Find where the given text appears and provide that cell's center as (x, y) coordinate. 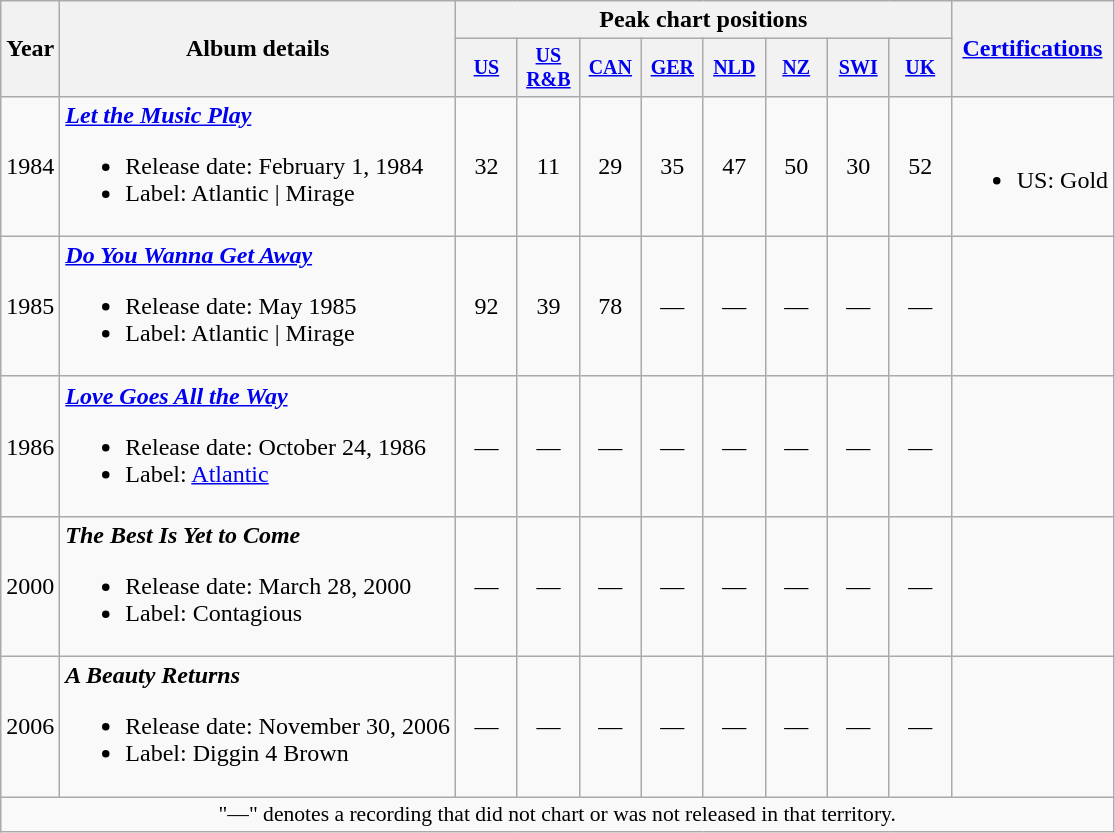
1986 (30, 446)
78 (610, 306)
1985 (30, 306)
2006 (30, 727)
Certifications (1032, 49)
A Beauty ReturnsRelease date: November 30, 2006Label: Diggin 4 Brown (258, 727)
Love Goes All the WayRelease date: October 24, 1986Label: Atlantic (258, 446)
30 (858, 166)
US (486, 68)
Album details (258, 49)
39 (548, 306)
NLD (734, 68)
Let the Music PlayRelease date: February 1, 1984Label: Atlantic | Mirage (258, 166)
GER (672, 68)
92 (486, 306)
32 (486, 166)
29 (610, 166)
47 (734, 166)
35 (672, 166)
1984 (30, 166)
SWI (858, 68)
The Best Is Yet to ComeRelease date: March 28, 2000Label: Contagious (258, 586)
52 (920, 166)
NZ (796, 68)
US: Gold (1032, 166)
Do You Wanna Get AwayRelease date: May 1985Label: Atlantic | Mirage (258, 306)
"—" denotes a recording that did not chart or was not released in that territory. (558, 815)
11 (548, 166)
UK (920, 68)
CAN (610, 68)
Peak chart positions (703, 20)
Year (30, 49)
50 (796, 166)
USR&B (548, 68)
2000 (30, 586)
